Locate the cell with the specified text and output its (X, Y) center coordinate. 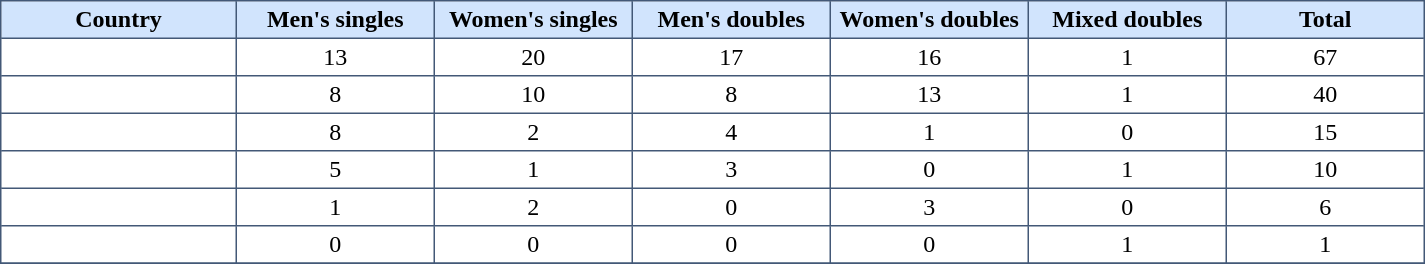
4 (731, 132)
Women's doubles (929, 20)
6 (1325, 207)
15 (1325, 132)
Men's singles (335, 20)
Men's doubles (731, 20)
40 (1325, 95)
16 (929, 57)
67 (1325, 57)
17 (731, 57)
5 (335, 170)
Total (1325, 20)
20 (533, 57)
Country (119, 20)
Mixed doubles (1127, 20)
Women's singles (533, 20)
